Output the [X, Y] coordinate of the center of the cell containing the given text.  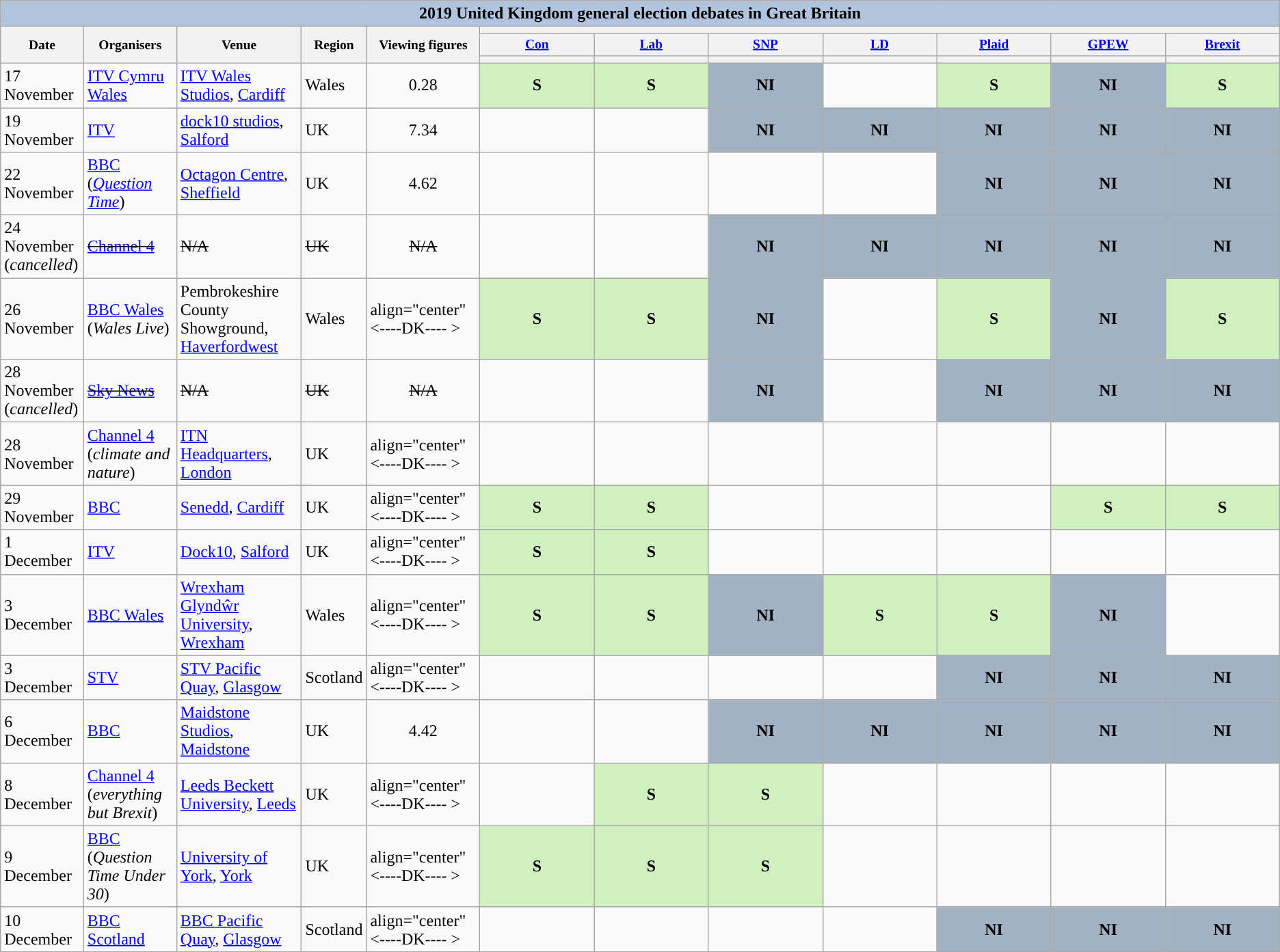
Channel 4(climate and nature) [130, 454]
26 November [42, 318]
Brexit [1223, 44]
GPEW [1108, 44]
BBC(Question Time Under 30) [130, 867]
7.34 [423, 130]
Con [537, 44]
University of York, York [239, 867]
ITV Wales Studios, Cardiff [239, 85]
Channel 4(everything but Brexit) [130, 794]
Maidstone Studios, Maidstone [239, 731]
Channel 4 [130, 247]
STV Pacific Quay, Glasgow [239, 678]
dock10 studios, Salford [239, 130]
Venue [239, 45]
6 December [42, 731]
1 December [42, 552]
Leeds Beckett University, Leeds [239, 794]
Organisers [130, 45]
Senedd, Cardiff [239, 507]
8 December [42, 794]
Wrexham Glyndŵr University, Wrexham [239, 615]
BBC(Question Time) [130, 184]
2019 United Kingdom general election debates in Great Britain [640, 14]
ITV Cymru Wales [130, 85]
24 November(cancelled) [42, 247]
4.42 [423, 731]
Sky News [130, 391]
Plaid [994, 44]
BBC Wales [130, 615]
Dock10, Salford [239, 552]
Octagon Centre, Sheffield [239, 184]
17 November [42, 85]
9 December [42, 867]
STV [130, 678]
BBC Scotland [130, 929]
19 November [42, 130]
22 November [42, 184]
29 November [42, 507]
4.62 [423, 184]
Date [42, 45]
10 December [42, 929]
BBC Wales(Wales Live) [130, 318]
BBC Pacific Quay, Glasgow [239, 929]
Lab [651, 44]
0.28 [423, 85]
ITN Headquarters, London [239, 454]
SNP [766, 44]
LD [879, 44]
Viewing figures [423, 45]
Pembrokeshire CountyShowground, Haverfordwest [239, 318]
28 November(cancelled) [42, 391]
28 November [42, 454]
Region [334, 45]
